Return the [X, Y] coordinate for the center point of the cell that contains the specified text.  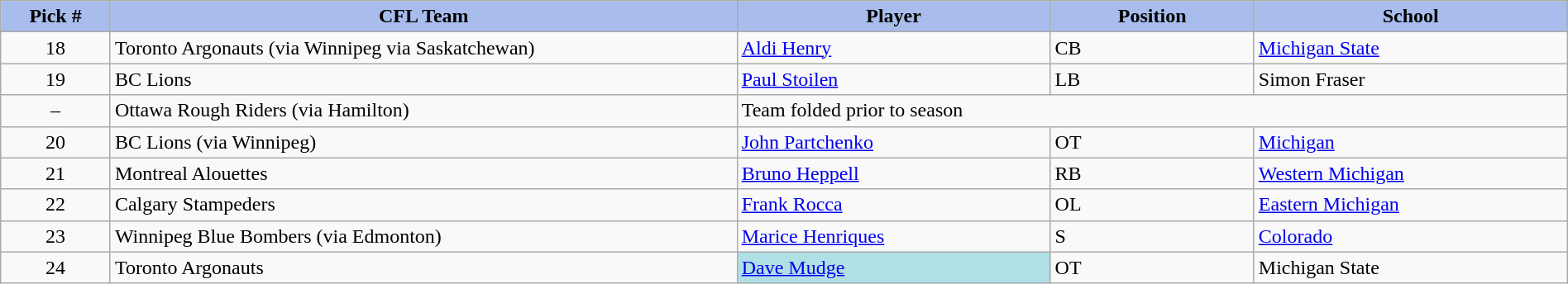
Montreal Alouettes [423, 173]
19 [56, 79]
John Partchenko [893, 142]
– [56, 111]
BC Lions [423, 79]
Position [1152, 17]
18 [56, 48]
Colorado [1411, 236]
Western Michigan [1411, 173]
22 [56, 205]
S [1152, 236]
LB [1152, 79]
Simon Fraser [1411, 79]
Frank Rocca [893, 205]
OL [1152, 205]
Bruno Heppell [893, 173]
Marice Henriques [893, 236]
Team folded prior to season [1152, 111]
Calgary Stampeders [423, 205]
BC Lions (via Winnipeg) [423, 142]
CFL Team [423, 17]
Pick # [56, 17]
Michigan [1411, 142]
Player [893, 17]
Dave Mudge [893, 267]
Eastern Michigan [1411, 205]
Ottawa Rough Riders (via Hamilton) [423, 111]
Toronto Argonauts [423, 267]
23 [56, 236]
Winnipeg Blue Bombers (via Edmonton) [423, 236]
Paul Stoilen [893, 79]
Toronto Argonauts (via Winnipeg via Saskatchewan) [423, 48]
CB [1152, 48]
21 [56, 173]
School [1411, 17]
Aldi Henry [893, 48]
24 [56, 267]
20 [56, 142]
RB [1152, 173]
